Find where the given text appears and provide that cell's center as [X, Y] coordinate. 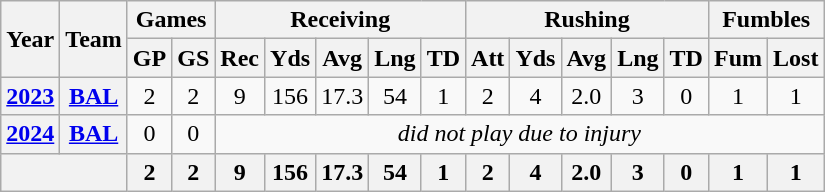
2023 [30, 96]
GP [149, 58]
Att [488, 58]
2024 [30, 134]
Team [94, 39]
Games [170, 20]
Rushing [588, 20]
did not play due to injury [520, 134]
Rec [240, 58]
Year [30, 39]
GS [194, 58]
Receiving [340, 20]
Lost [796, 58]
Fum [738, 58]
Fumbles [766, 20]
